For the text-containing cell, return its midpoint in (X, Y) coordinate format. 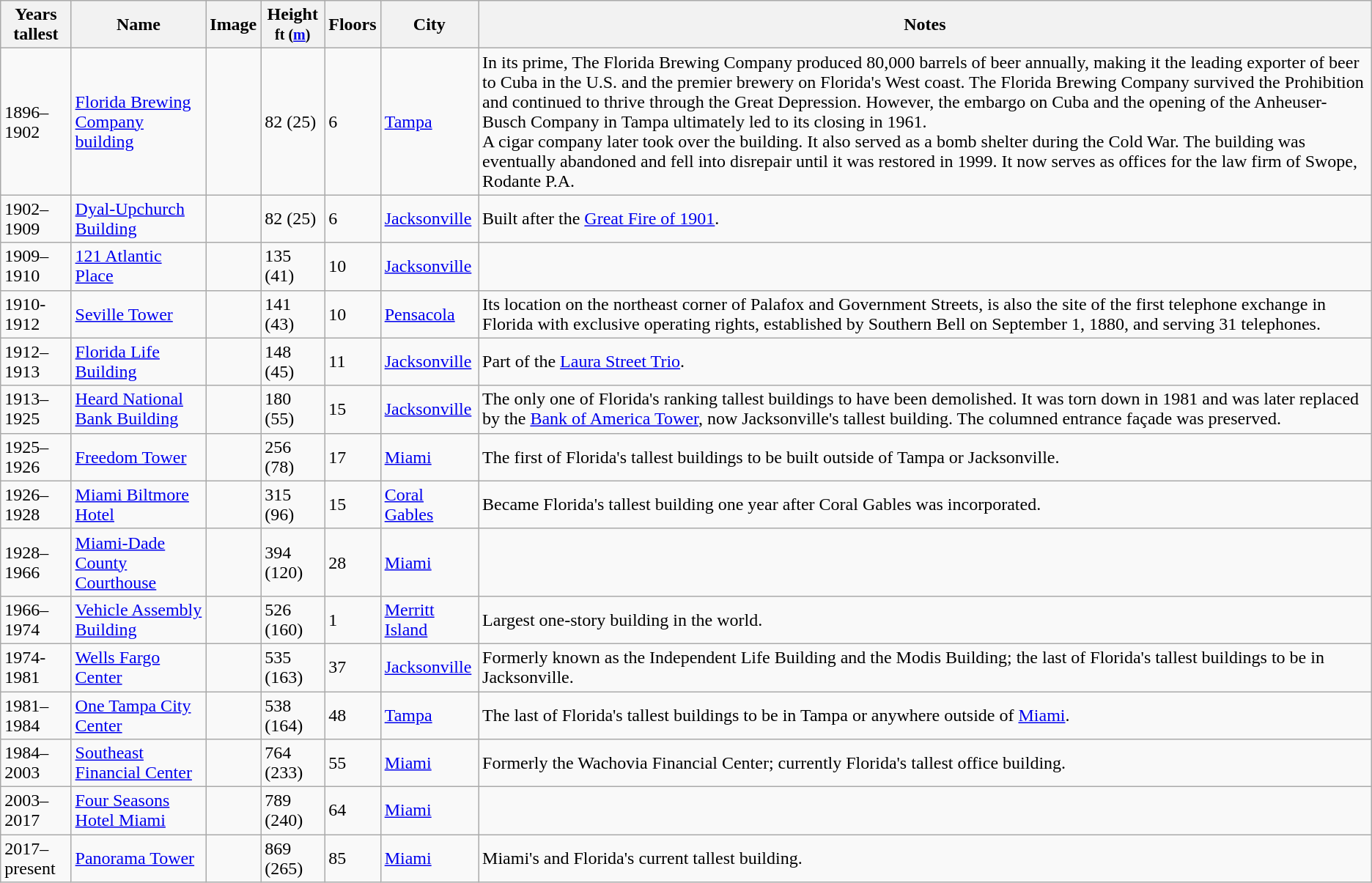
Coral Gables (429, 504)
1913–1925 (36, 409)
256 (78) (293, 457)
Miami Biltmore Hotel (139, 504)
869 (265) (293, 859)
Panorama Tower (139, 859)
1910-1912 (36, 314)
11 (353, 362)
The last of Florida's tallest buildings to be in Tampa or anywhere outside of Miami. (925, 715)
1896–1902 (36, 122)
394 (120) (293, 562)
Wells Fargo Center (139, 667)
789 (240) (293, 810)
Freedom Tower (139, 457)
526 (160) (293, 620)
1912–1913 (36, 362)
Floors (353, 25)
Heightft (m) (293, 25)
1981–1984 (36, 715)
1 (353, 620)
Built after the Great Fire of 1901. (925, 218)
315 (96) (293, 504)
1984–2003 (36, 764)
1928–1966 (36, 562)
The first of Florida's tallest buildings to be built outside of Tampa or Jacksonville. (925, 457)
55 (353, 764)
Florida Life Building (139, 362)
Dyal-Upchurch Building (139, 218)
1925–1926 (36, 457)
Largest one-story building in the world. (925, 620)
Part of the Laura Street Trio. (925, 362)
64 (353, 810)
Miami-Dade County Courthouse (139, 562)
17 (353, 457)
121 Atlantic Place (139, 267)
1974-1981 (36, 667)
Formerly the Wachovia Financial Center; currently Florida's tallest office building. (925, 764)
Southeast Financial Center (139, 764)
City (429, 25)
37 (353, 667)
Became Florida's tallest building one year after Coral Gables was incorporated. (925, 504)
Florida Brewing Company building (139, 122)
2003–2017 (36, 810)
538 (164) (293, 715)
28 (353, 562)
Formerly known as the Independent Life Building and the Modis Building; the last of Florida's tallest buildings to be in Jacksonville. (925, 667)
Years tallest (36, 25)
One Tampa City Center (139, 715)
1926–1928 (36, 504)
Merritt Island (429, 620)
135 (41) (293, 267)
141 (43) (293, 314)
Image (233, 25)
764 (233) (293, 764)
180 (55) (293, 409)
Four Seasons Hotel Miami (139, 810)
Name (139, 25)
85 (353, 859)
Notes (925, 25)
Pensacola (429, 314)
535 (163) (293, 667)
1909–1910 (36, 267)
Miami's and Florida's current tallest building. (925, 859)
1902–1909 (36, 218)
148 (45) (293, 362)
Seville Tower (139, 314)
Heard National Bank Building (139, 409)
Vehicle Assembly Building (139, 620)
2017–present (36, 859)
1966–1974 (36, 620)
48 (353, 715)
